Locate the cell with the specified text and output its (X, Y) center coordinate. 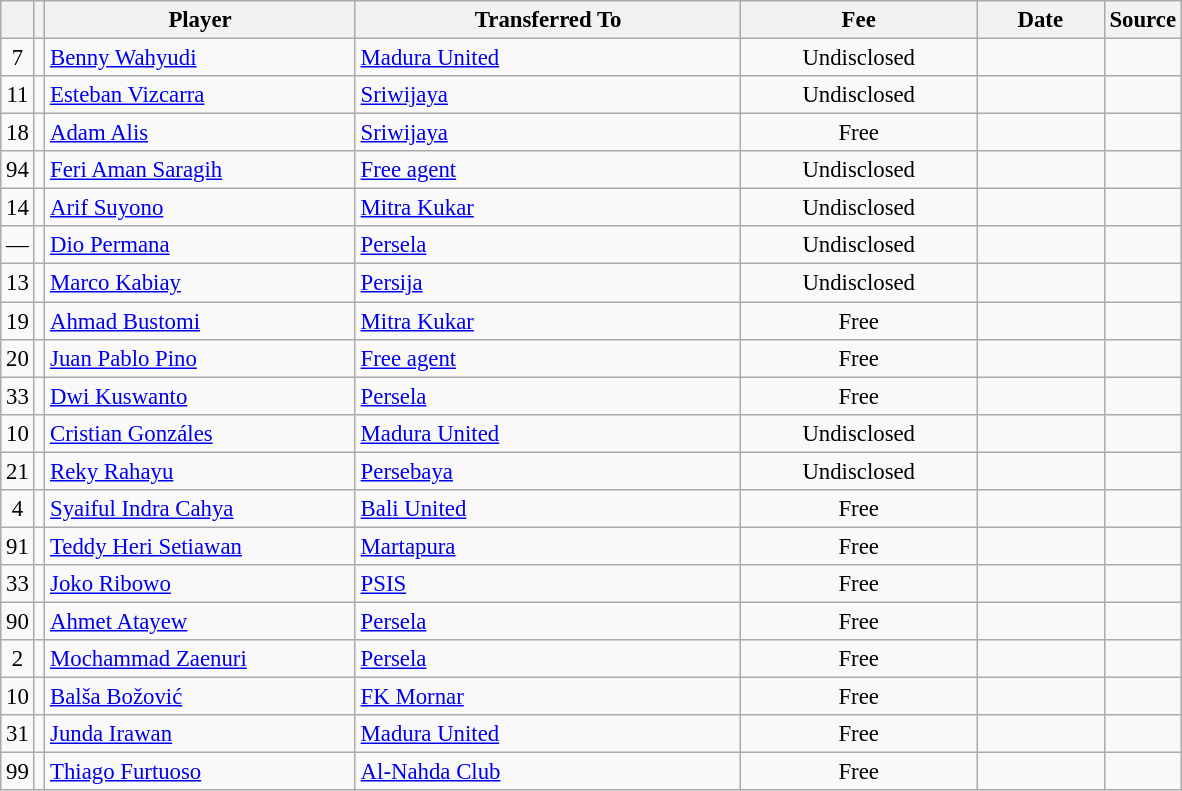
Ahmet Atayew (200, 621)
Teddy Heri Setiawan (200, 546)
Player (200, 20)
Cristian Gonzáles (200, 433)
Martapura (548, 546)
90 (18, 621)
Dio Permana (200, 245)
Junda Irawan (200, 734)
Marco Kabiay (200, 283)
Thiago Furtuoso (200, 772)
94 (18, 170)
20 (18, 358)
Syaiful Indra Cahya (200, 509)
— (18, 245)
Juan Pablo Pino (200, 358)
Adam Alis (200, 133)
Persija (548, 283)
13 (18, 283)
4 (18, 509)
PSIS (548, 584)
Benny Wahyudi (200, 58)
99 (18, 772)
FK Mornar (548, 697)
Transferred To (548, 20)
18 (18, 133)
Esteban Vizcarra (200, 95)
Bali United (548, 509)
Arif Suyono (200, 208)
Fee (859, 20)
Dwi Kuswanto (200, 396)
7 (18, 58)
14 (18, 208)
Feri Aman Saragih (200, 170)
Joko Ribowo (200, 584)
Al-Nahda Club (548, 772)
11 (18, 95)
91 (18, 546)
31 (18, 734)
19 (18, 321)
2 (18, 659)
Ahmad Bustomi (200, 321)
Mochammad Zaenuri (200, 659)
21 (18, 471)
Source (1142, 20)
Balša Božović (200, 697)
Date (1040, 20)
Persebaya (548, 471)
Reky Rahayu (200, 471)
